Return [X, Y] of the center of cell containing provided text 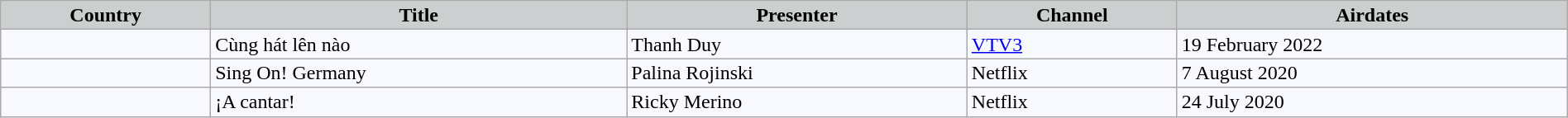
Ricky Merino [797, 102]
Title [418, 15]
Cùng hát lên nào [418, 45]
¡A cantar! [418, 102]
7 August 2020 [1372, 73]
Thanh Duy [797, 45]
Palina Rojinski [797, 73]
Channel [1072, 15]
24 July 2020 [1372, 102]
Airdates [1372, 15]
Sing On! Germany [418, 73]
Presenter [797, 15]
19 February 2022 [1372, 45]
VTV3 [1072, 45]
Country [106, 15]
